Find where the given text appears and provide that cell's center as [x, y] coordinate. 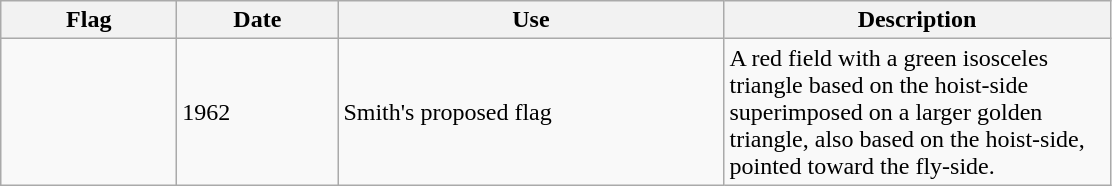
Flag [89, 20]
Description [917, 20]
Use [531, 20]
Date [258, 20]
Smith's proposed flag [531, 112]
1962 [258, 112]
